Return [x, y] of the center of cell containing provided text 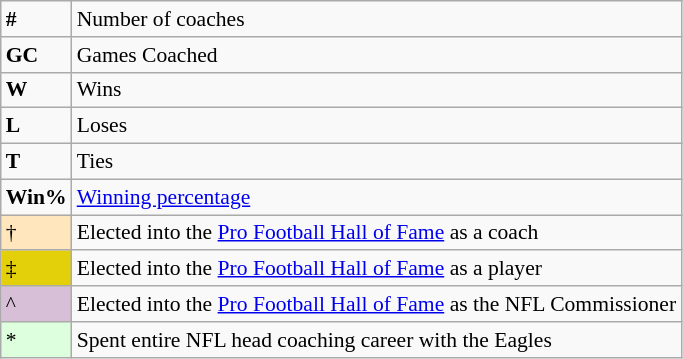
Number of coaches [376, 19]
W [36, 90]
Elected into the Pro Football Hall of Fame as the NFL Commissioner [376, 304]
* [36, 340]
# [36, 19]
Spent entire NFL head coaching career with the Eagles [376, 340]
Loses [376, 126]
L [36, 126]
^ [36, 304]
Win% [36, 197]
‡ [36, 269]
Wins [376, 90]
T [36, 162]
† [36, 233]
Winning percentage [376, 197]
Games Coached [376, 55]
Ties [376, 162]
Elected into the Pro Football Hall of Fame as a coach [376, 233]
Elected into the Pro Football Hall of Fame as a player [376, 269]
GC [36, 55]
